Return the (X, Y) coordinate for the center point of the cell that contains the specified text.  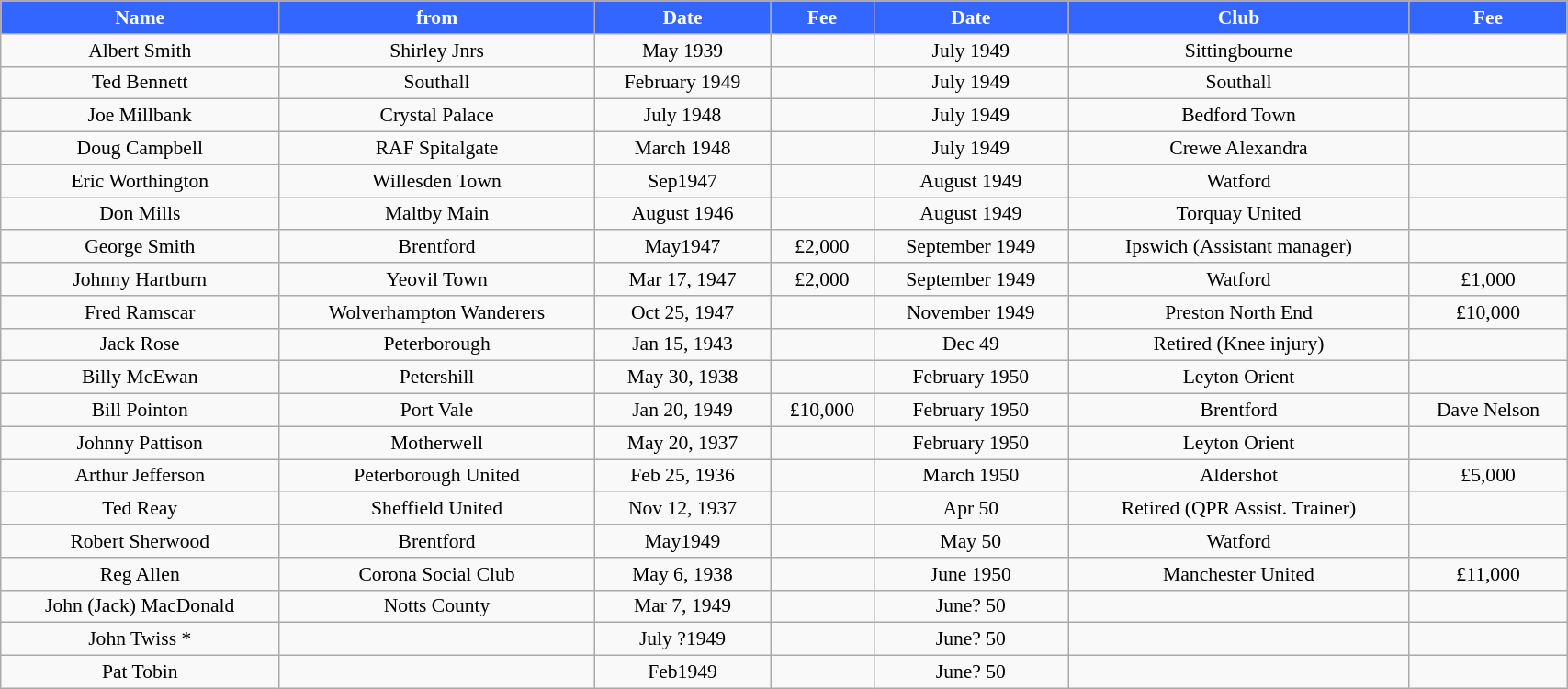
Reg Allen (140, 574)
Johnny Pattison (140, 443)
Shirley Jnrs (437, 51)
Corona Social Club (437, 574)
Peterborough (437, 344)
£5,000 (1488, 476)
Fred Ramscar (140, 312)
Eric Worthington (140, 181)
Manchester United (1239, 574)
May 50 (970, 541)
Willesden Town (437, 181)
Ted Reay (140, 509)
Petershill (437, 378)
Sep1947 (682, 181)
Crewe Alexandra (1239, 149)
Doug Campbell (140, 149)
Oct 25, 1947 (682, 312)
Bill Pointon (140, 411)
Notts County (437, 606)
May 20, 1937 (682, 443)
Yeovil Town (437, 279)
Bedford Town (1239, 116)
John Twiss * (140, 639)
Jack Rose (140, 344)
Torquay United (1239, 214)
February 1949 (682, 83)
March 1948 (682, 149)
June 1950 (970, 574)
July 1948 (682, 116)
Don Mills (140, 214)
Maltby Main (437, 214)
Motherwell (437, 443)
May 30, 1938 (682, 378)
Retired (QPR Assist. Trainer) (1239, 509)
Mar 7, 1949 (682, 606)
Jan 20, 1949 (682, 411)
Dec 49 (970, 344)
Aldershot (1239, 476)
Dave Nelson (1488, 411)
May1949 (682, 541)
Preston North End (1239, 312)
Feb1949 (682, 672)
March 1950 (970, 476)
Feb 25, 1936 (682, 476)
Name (140, 17)
George Smith (140, 247)
Robert Sherwood (140, 541)
August 1946 (682, 214)
November 1949 (970, 312)
Sittingbourne (1239, 51)
Johnny Hartburn (140, 279)
Apr 50 (970, 509)
Jan 15, 1943 (682, 344)
Ted Bennett (140, 83)
Nov 12, 1937 (682, 509)
May 1939 (682, 51)
July ?1949 (682, 639)
Port Vale (437, 411)
May1947 (682, 247)
Mar 17, 1947 (682, 279)
£11,000 (1488, 574)
Albert Smith (140, 51)
Joe Millbank (140, 116)
Arthur Jefferson (140, 476)
RAF Spitalgate (437, 149)
Billy McEwan (140, 378)
from (437, 17)
Wolverhampton Wanderers (437, 312)
Crystal Palace (437, 116)
Sheffield United (437, 509)
Ipswich (Assistant manager) (1239, 247)
Retired (Knee injury) (1239, 344)
Peterborough United (437, 476)
John (Jack) MacDonald (140, 606)
May 6, 1938 (682, 574)
Club (1239, 17)
Pat Tobin (140, 672)
£1,000 (1488, 279)
